Return (x, y) of the center of cell containing provided text 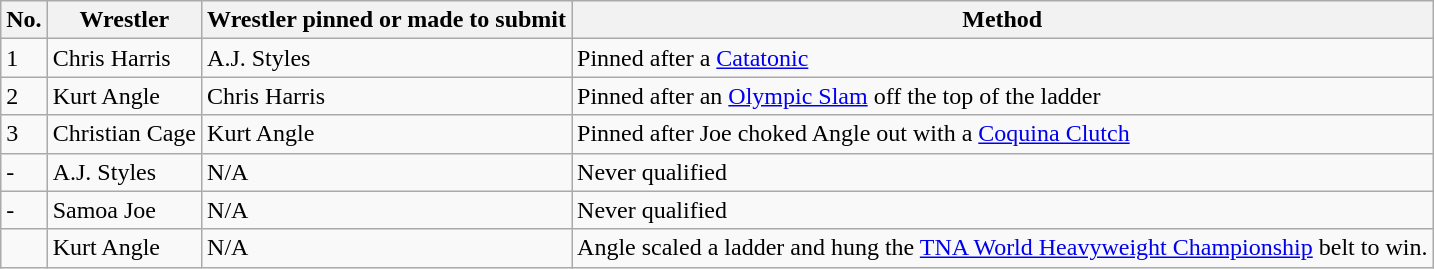
No. (24, 20)
Pinned after an Olympic Slam off the top of the ladder (1002, 96)
3 (24, 134)
Angle scaled a ladder and hung the TNA World Heavyweight Championship belt to win. (1002, 248)
Samoa Joe (124, 210)
Christian Cage (124, 134)
Wrestler pinned or made to submit (387, 20)
1 (24, 58)
2 (24, 96)
Pinned after Joe choked Angle out with a Coquina Clutch (1002, 134)
Method (1002, 20)
Wrestler (124, 20)
Pinned after a Catatonic (1002, 58)
